Output the (X, Y) coordinate of the center of the cell containing the given text.  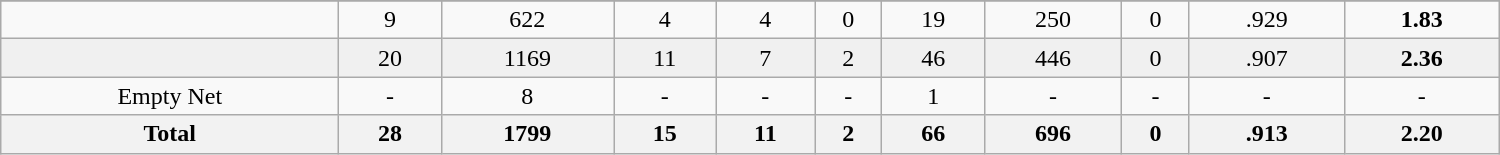
19 (933, 20)
28 (390, 134)
Total (170, 134)
.929 (1266, 20)
696 (1052, 134)
250 (1052, 20)
Empty Net (170, 96)
66 (933, 134)
2.20 (1422, 134)
7 (766, 58)
1799 (527, 134)
1.83 (1422, 20)
9 (390, 20)
15 (665, 134)
.913 (1266, 134)
.907 (1266, 58)
1169 (527, 58)
8 (527, 96)
1 (933, 96)
622 (527, 20)
46 (933, 58)
2.36 (1422, 58)
20 (390, 58)
446 (1052, 58)
